Pinpoint the cell where the given text exists, returning its [X, Y] midpoint coordinate. 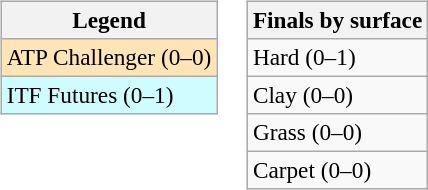
Carpet (0–0) [337, 171]
Hard (0–1) [337, 57]
Finals by surface [337, 20]
Grass (0–0) [337, 133]
Clay (0–0) [337, 95]
Legend [108, 20]
ITF Futures (0–1) [108, 95]
ATP Challenger (0–0) [108, 57]
